Return (X, Y) of the center of cell containing provided text 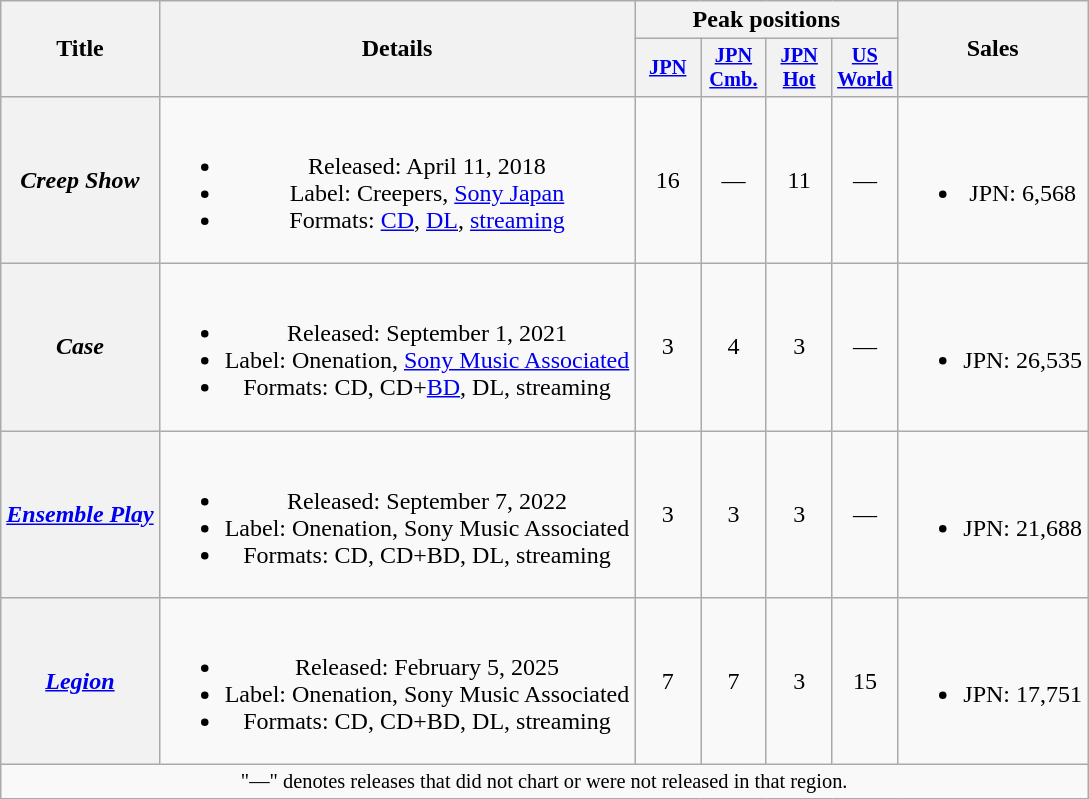
Sales (993, 49)
JPN (668, 68)
JPN: 26,535 (993, 348)
Case (80, 348)
JPNHot (799, 68)
Creep Show (80, 180)
USWorld (865, 68)
Released: September 7, 2022Label: Onenation, Sony Music AssociatedFormats: CD, CD+BD, DL, streaming (397, 514)
Legion (80, 682)
Title (80, 49)
Peak positions (766, 20)
Released: February 5, 2025Label: Onenation, Sony Music AssociatedFormats: CD, CD+BD, DL, streaming (397, 682)
11 (799, 180)
Details (397, 49)
JPN: 21,688 (993, 514)
JPN: 6,568 (993, 180)
JPNCmb. (734, 68)
"—" denotes releases that did not chart or were not released in that region. (544, 782)
15 (865, 682)
Released: April 11, 2018Label: Creepers, Sony JapanFormats: CD, DL, streaming (397, 180)
4 (734, 348)
16 (668, 180)
JPN: 17,751 (993, 682)
Ensemble Play (80, 514)
Released: September 1, 2021Label: Onenation, Sony Music AssociatedFormats: CD, CD+BD, DL, streaming (397, 348)
